Provide the [x, y] coordinate of the cell's center where the given text is located.  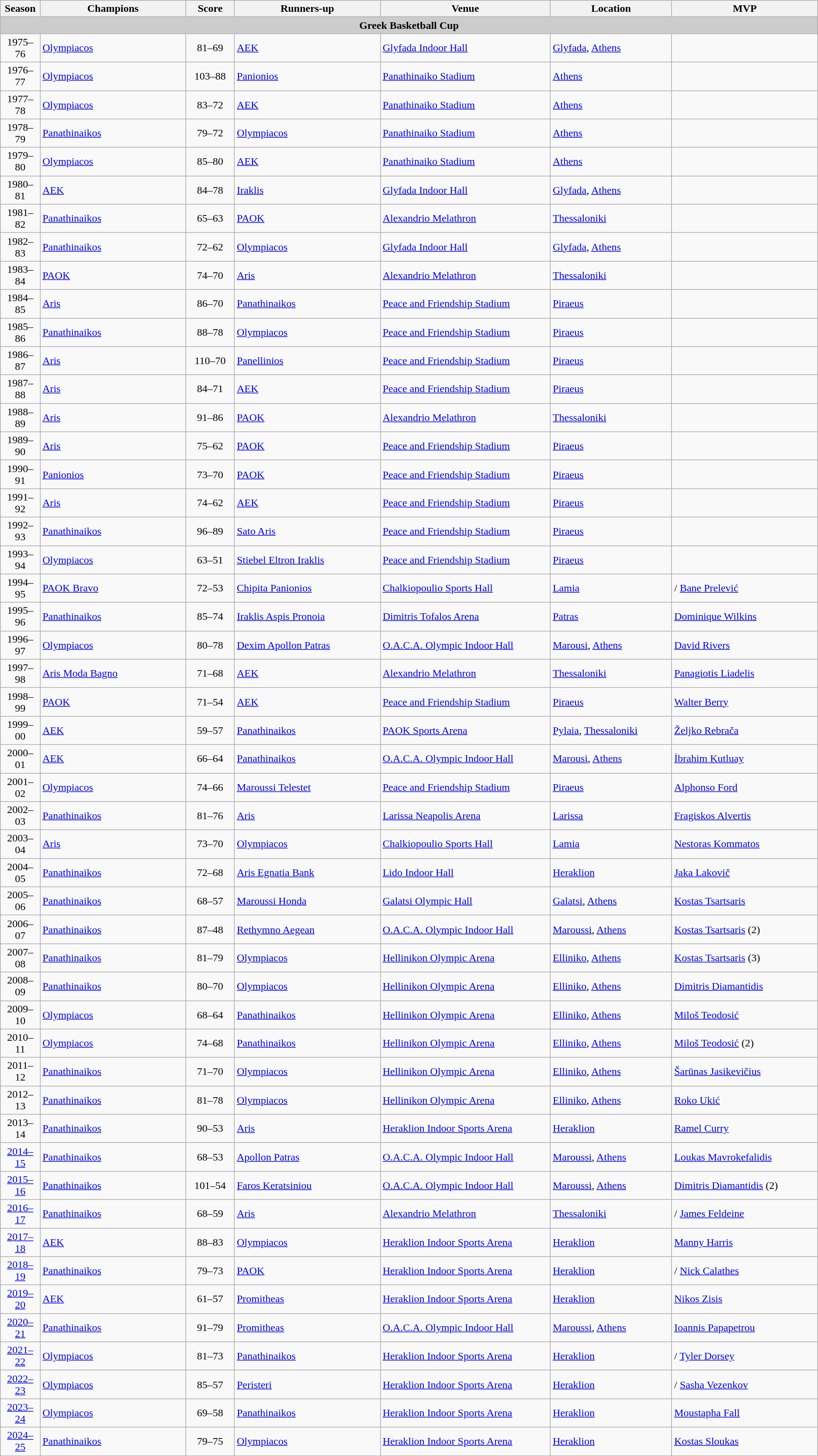
Dominique Wilkins [745, 616]
1998–99 [20, 702]
2021–22 [20, 1356]
72–68 [210, 872]
1987–88 [20, 389]
71–70 [210, 1072]
Score [210, 9]
2018–19 [20, 1271]
79–73 [210, 1271]
Peristeri [307, 1385]
90–53 [210, 1129]
2012–13 [20, 1100]
Ramel Curry [745, 1129]
1991–92 [20, 503]
91–79 [210, 1328]
Larissa [611, 816]
Sato Aris [307, 532]
1989–90 [20, 446]
110–70 [210, 361]
Galatsi Olympic Hall [465, 901]
Kostas Tsartsaris (2) [745, 929]
Nikos Zisis [745, 1299]
Loukas Mavrokefalidis [745, 1157]
1996–97 [20, 645]
72–53 [210, 588]
86–70 [210, 303]
/ Bane Prelević [745, 588]
68–59 [210, 1213]
Champions [113, 9]
81–79 [210, 958]
2001–02 [20, 787]
Maroussi Honda [307, 901]
1981–82 [20, 219]
74–68 [210, 1043]
Miloš Teodosić [745, 1015]
Larissa Neapolis Arena [465, 816]
2016–17 [20, 1213]
87–48 [210, 929]
81–76 [210, 816]
2017–18 [20, 1242]
2011–12 [20, 1072]
Jaka Lakovič [745, 872]
74–66 [210, 787]
75–62 [210, 446]
2003–04 [20, 844]
1985–86 [20, 332]
81–73 [210, 1356]
1976–77 [20, 76]
İbrahim Kutluay [745, 759]
1990–91 [20, 475]
1983–84 [20, 275]
Ioannis Papapetrou [745, 1328]
David Rivers [745, 645]
Runners-up [307, 9]
96–89 [210, 532]
Season [20, 9]
Lido Indoor Hall [465, 872]
1988–89 [20, 418]
72–62 [210, 247]
2006–07 [20, 929]
MVP [745, 9]
Šarūnas Jasikevičius [745, 1072]
1984–85 [20, 303]
2022–23 [20, 1385]
Manny Harris [745, 1242]
Faros Keratsiniou [307, 1185]
1994–95 [20, 588]
2014–15 [20, 1157]
85–74 [210, 616]
2002–03 [20, 816]
79–72 [210, 133]
2000–01 [20, 759]
Dimitris Diamantidis (2) [745, 1185]
59–57 [210, 730]
Location [611, 9]
2005–06 [20, 901]
71–54 [210, 702]
Nestoras Kommatos [745, 844]
1977–78 [20, 105]
88–78 [210, 332]
85–57 [210, 1385]
80–70 [210, 986]
83–72 [210, 105]
103–88 [210, 76]
Iraklis Aspis Pronoia [307, 616]
PAOK Sports Arena [465, 730]
80–78 [210, 645]
Dimitris Tofalos Arena [465, 616]
71–68 [210, 673]
2009–10 [20, 1015]
Aris Egnatia Bank [307, 872]
79–75 [210, 1442]
2019–20 [20, 1299]
Moustapha Fall [745, 1413]
81–69 [210, 48]
61–57 [210, 1299]
84–71 [210, 389]
Greek Basketball Cup [409, 25]
Pylaia, Thessaloniki [611, 730]
Rethymno Aegean [307, 929]
68–53 [210, 1157]
Željko Rebrača [745, 730]
Venue [465, 9]
1979–80 [20, 162]
Panagiotis Liadelis [745, 673]
Apollon Patras [307, 1157]
Panellinios [307, 361]
Miloš Teodosić (2) [745, 1043]
Kostas Tsartsaris (3) [745, 958]
Roko Ukić [745, 1100]
1997–98 [20, 673]
Chipita Panionios [307, 588]
Dexim Apollon Patras [307, 645]
101–54 [210, 1185]
Kostas Tsartsaris [745, 901]
69–58 [210, 1413]
/ James Feldeine [745, 1213]
Walter Berry [745, 702]
84–78 [210, 190]
85–80 [210, 162]
Aris Moda Bagno [113, 673]
Galatsi, Athens [611, 901]
1986–87 [20, 361]
/ Nick Calathes [745, 1271]
1982–83 [20, 247]
65–63 [210, 219]
2015–16 [20, 1185]
Dimitris Diamantidis [745, 986]
2007–08 [20, 958]
Patras [611, 616]
1993–94 [20, 559]
Alphonso Ford [745, 787]
2013–14 [20, 1129]
2008–09 [20, 986]
74–70 [210, 275]
Maroussi Telestet [307, 787]
2023–24 [20, 1413]
Iraklis [307, 190]
2024–25 [20, 1442]
68–64 [210, 1015]
1980–81 [20, 190]
/ Sasha Vezenkov [745, 1385]
1992–93 [20, 532]
63–51 [210, 559]
1995–96 [20, 616]
/ Tyler Dorsey [745, 1356]
1975–76 [20, 48]
1999–00 [20, 730]
Fragiskos Alvertis [745, 816]
74–62 [210, 503]
2020–21 [20, 1328]
2004–05 [20, 872]
PAOK Bravo [113, 588]
91–86 [210, 418]
88–83 [210, 1242]
Stiebel Eltron Iraklis [307, 559]
68–57 [210, 901]
Kostas Sloukas [745, 1442]
2010–11 [20, 1043]
1978–79 [20, 133]
66–64 [210, 759]
81–78 [210, 1100]
